Output the [x, y] coordinate of the center of the cell containing the given text.  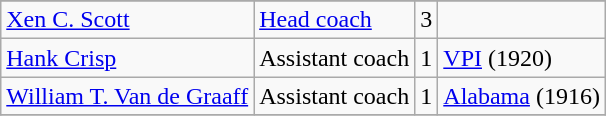
Hank Crisp [128, 58]
VPI (1920) [522, 58]
3 [426, 20]
Head coach [334, 20]
Xen C. Scott [128, 20]
Alabama (1916) [522, 96]
William T. Van de Graaff [128, 96]
